Find where the given text appears and provide that cell's center as (x, y) coordinate. 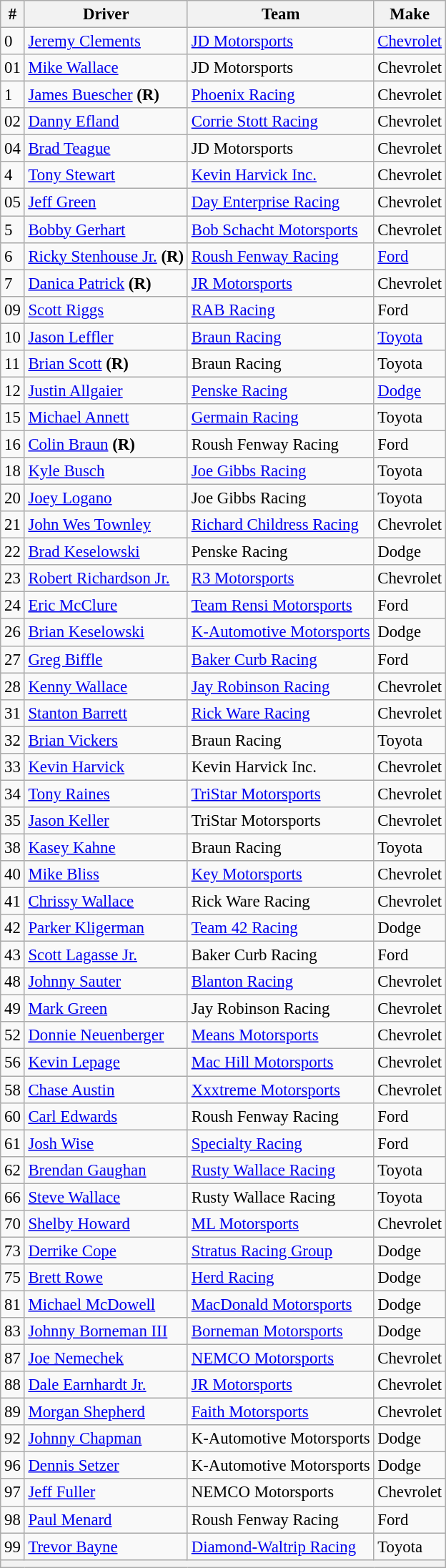
Michael McDowell (106, 1304)
Driver (106, 14)
70 (13, 1224)
28 (13, 686)
89 (13, 1412)
87 (13, 1359)
Stanton Barrett (106, 713)
41 (13, 902)
7 (13, 283)
Chrissy Wallace (106, 902)
Phoenix Racing (280, 95)
Brian Vickers (106, 740)
Donnie Neuenberger (106, 1036)
02 (13, 122)
Specialty Racing (280, 1143)
Brian Scott (R) (106, 364)
Danica Patrick (R) (106, 283)
66 (13, 1197)
Bobby Gerhart (106, 230)
Team 42 Racing (280, 928)
Brett Rowe (106, 1278)
Make (410, 14)
Jeff Green (106, 202)
01 (13, 68)
18 (13, 471)
43 (13, 955)
R3 Motorsports (280, 578)
42 (13, 928)
Team Rensi Motorsports (280, 606)
26 (13, 633)
16 (13, 444)
Means Motorsports (280, 1036)
5 (13, 230)
Josh Wise (106, 1143)
10 (13, 337)
Parker Kligerman (106, 928)
Herd Racing (280, 1278)
6 (13, 256)
15 (13, 418)
Dennis Setzer (106, 1466)
Jeremy Clements (106, 41)
Eric McClure (106, 606)
Kevin Lepage (106, 1062)
92 (13, 1439)
52 (13, 1036)
Shelby Howard (106, 1224)
Kevin Harvick (106, 767)
Team (280, 14)
0 (13, 41)
Greg Biffle (106, 659)
27 (13, 659)
12 (13, 390)
Kenny Wallace (106, 686)
99 (13, 1547)
MacDonald Motorsports (280, 1304)
Mike Bliss (106, 874)
Justin Allgaier (106, 390)
56 (13, 1062)
Mike Wallace (106, 68)
Steve Wallace (106, 1197)
83 (13, 1331)
Diamond-Waltrip Racing (280, 1547)
38 (13, 847)
Brad Keselowski (106, 552)
Johnny Sauter (106, 982)
33 (13, 767)
98 (13, 1519)
22 (13, 552)
Danny Efland (106, 122)
Brian Keselowski (106, 633)
Dale Earnhardt Jr. (106, 1385)
Colin Braun (R) (106, 444)
58 (13, 1090)
Joe Nemechek (106, 1359)
31 (13, 713)
Xxxtreme Motorsports (280, 1090)
4 (13, 175)
James Buescher (R) (106, 95)
96 (13, 1466)
Scott Lagasse Jr. (106, 955)
Faith Motorsports (280, 1412)
Mark Green (106, 1009)
Kyle Busch (106, 471)
Stratus Racing Group (280, 1251)
Day Enterprise Racing (280, 202)
Carl Edwards (106, 1116)
Derrike Cope (106, 1251)
21 (13, 525)
Kasey Kahne (106, 847)
Key Motorsports (280, 874)
11 (13, 364)
05 (13, 202)
Germain Racing (280, 418)
Morgan Shepherd (106, 1412)
Borneman Motorsports (280, 1331)
81 (13, 1304)
23 (13, 578)
35 (13, 821)
1 (13, 95)
Corrie Stott Racing (280, 122)
RAB Racing (280, 310)
Jason Keller (106, 821)
Jason Leffler (106, 337)
48 (13, 982)
Scott Riggs (106, 310)
97 (13, 1493)
ML Motorsports (280, 1224)
Tony Stewart (106, 175)
Tony Raines (106, 794)
John Wes Townley (106, 525)
Richard Childress Racing (280, 525)
20 (13, 498)
49 (13, 1009)
61 (13, 1143)
# (13, 14)
Jeff Fuller (106, 1493)
Brad Teague (106, 149)
Paul Menard (106, 1519)
Bob Schacht Motorsports (280, 230)
62 (13, 1170)
Johnny Chapman (106, 1439)
60 (13, 1116)
04 (13, 149)
Brendan Gaughan (106, 1170)
Robert Richardson Jr. (106, 578)
24 (13, 606)
09 (13, 310)
Joey Logano (106, 498)
32 (13, 740)
Michael Annett (106, 418)
75 (13, 1278)
Blanton Racing (280, 982)
Mac Hill Motorsports (280, 1062)
88 (13, 1385)
Trevor Bayne (106, 1547)
Ricky Stenhouse Jr. (R) (106, 256)
Johnny Borneman III (106, 1331)
Chase Austin (106, 1090)
73 (13, 1251)
34 (13, 794)
40 (13, 874)
